Return the [x, y] coordinate for the center point of the cell that contains the specified text.  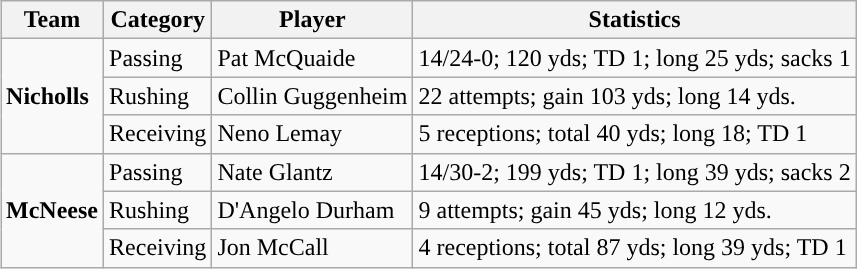
Collin Guggenheim [312, 96]
Category [158, 20]
D'Angelo Durham [312, 210]
14/30-2; 199 yds; TD 1; long 39 yds; sacks 2 [634, 172]
Statistics [634, 20]
Jon McCall [312, 248]
McNeese [52, 210]
Nate Glantz [312, 172]
Nicholls [52, 96]
4 receptions; total 87 yds; long 39 yds; TD 1 [634, 248]
5 receptions; total 40 yds; long 18; TD 1 [634, 134]
Player [312, 20]
Neno Lemay [312, 134]
14/24-0; 120 yds; TD 1; long 25 yds; sacks 1 [634, 58]
22 attempts; gain 103 yds; long 14 yds. [634, 96]
Team [52, 20]
Pat McQuaide [312, 58]
9 attempts; gain 45 yds; long 12 yds. [634, 210]
